Return [x, y] of the center of cell containing provided text 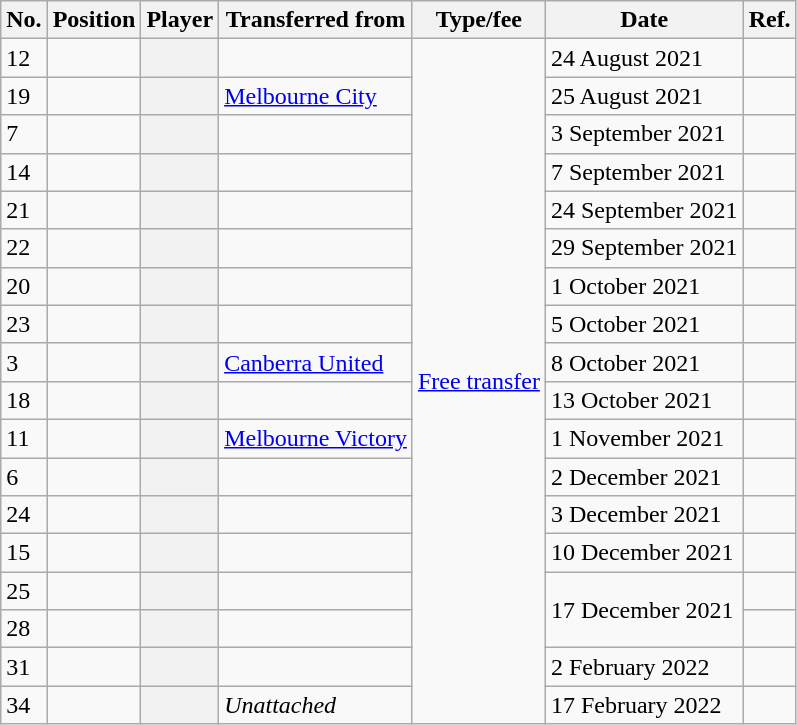
19 [24, 96]
20 [24, 286]
Canberra United [316, 362]
28 [24, 629]
Type/fee [478, 20]
Player [180, 20]
Free transfer [478, 382]
Unattached [316, 705]
31 [24, 667]
Date [644, 20]
18 [24, 400]
2 February 2022 [644, 667]
Melbourne City [316, 96]
29 September 2021 [644, 248]
14 [24, 172]
13 October 2021 [644, 400]
Transferred from [316, 20]
25 August 2021 [644, 96]
17 December 2021 [644, 610]
12 [24, 58]
3 September 2021 [644, 134]
24 [24, 515]
2 December 2021 [644, 477]
Position [94, 20]
34 [24, 705]
No. [24, 20]
7 [24, 134]
3 December 2021 [644, 515]
15 [24, 553]
Ref. [770, 20]
1 October 2021 [644, 286]
3 [24, 362]
5 October 2021 [644, 324]
23 [24, 324]
24 August 2021 [644, 58]
11 [24, 438]
17 February 2022 [644, 705]
1 November 2021 [644, 438]
10 December 2021 [644, 553]
8 October 2021 [644, 362]
6 [24, 477]
24 September 2021 [644, 210]
Melbourne Victory [316, 438]
25 [24, 591]
7 September 2021 [644, 172]
21 [24, 210]
22 [24, 248]
